Search for the cell housing the specified text and yield its (X, Y) center coordinate. 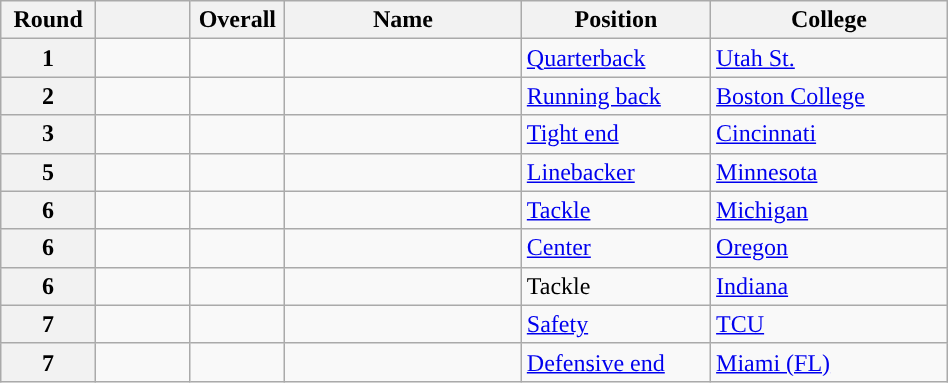
2 (48, 96)
Defensive end (616, 362)
Center (616, 248)
1 (48, 58)
Tight end (616, 134)
Michigan (830, 210)
Running back (616, 96)
Linebacker (616, 172)
Indiana (830, 286)
Round (48, 20)
Cincinnati (830, 134)
Minnesota (830, 172)
Boston College (830, 96)
Oregon (830, 248)
TCU (830, 324)
College (830, 20)
Overall (238, 20)
Quarterback (616, 58)
3 (48, 134)
Name (404, 20)
5 (48, 172)
Utah St. (830, 58)
Safety (616, 324)
Position (616, 20)
Miami (FL) (830, 362)
